Search for the cell housing the specified text and yield its (x, y) center coordinate. 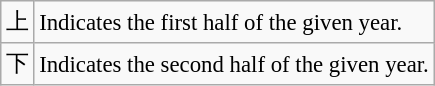
下 (18, 64)
Indicates the second half of the given year. (234, 64)
上 (18, 22)
Indicates the first half of the given year. (234, 22)
